Return the [X, Y] coordinate for the center point of the cell that contains the specified text.  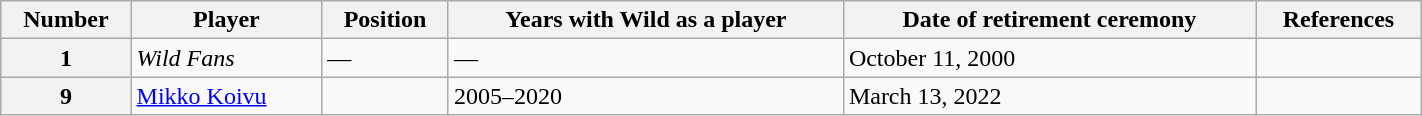
Date of retirement ceremony [1049, 20]
March 13, 2022 [1049, 96]
Mikko Koivu [226, 96]
9 [66, 96]
Player [226, 20]
References [1339, 20]
1 [66, 58]
Wild Fans [226, 58]
October 11, 2000 [1049, 58]
Number [66, 20]
2005–2020 [646, 96]
Years with Wild as a player [646, 20]
Position [386, 20]
